Identify which cell holds the provided text, then report its [x, y] central coordinate. 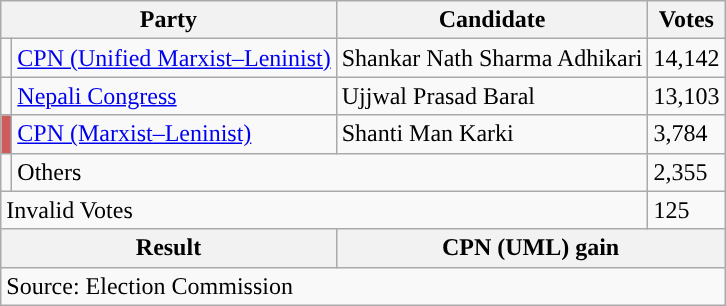
Result [168, 248]
Votes [686, 20]
CPN (Marxist–Leninist) [174, 134]
Party [168, 20]
Shankar Nath Sharma Adhikari [492, 58]
Nepali Congress [174, 96]
CPN (UML) gain [530, 248]
CPN (Unified Marxist–Leninist) [174, 58]
3,784 [686, 134]
Shanti Man Karki [492, 134]
13,103 [686, 96]
Ujjwal Prasad Baral [492, 96]
Invalid Votes [324, 210]
125 [686, 210]
14,142 [686, 58]
Source: Election Commission [363, 286]
2,355 [686, 172]
Candidate [492, 20]
Others [330, 172]
